Return the (x, y) coordinate for the center point of the cell that contains the specified text.  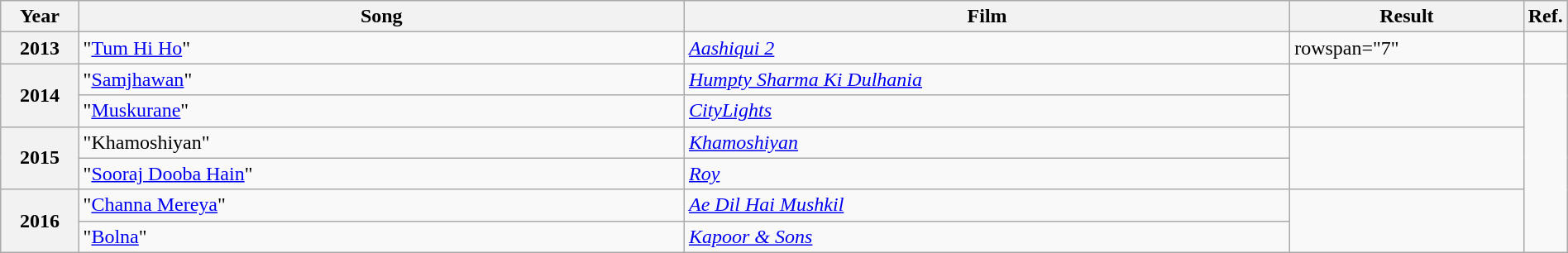
Roy (987, 174)
Year (40, 17)
Humpty Sharma Ki Dulhania (987, 79)
2015 (40, 158)
Ref. (1545, 17)
2016 (40, 221)
2014 (40, 95)
2013 (40, 48)
"Muskurane" (381, 111)
"Channa Mereya" (381, 205)
rowspan="7" (1408, 48)
Film (987, 17)
Khamoshiyan (987, 142)
Ae Dil Hai Mushkil (987, 205)
Aashiqui 2 (987, 48)
Result (1408, 17)
CityLights (987, 111)
"Bolna" (381, 236)
"Khamoshiyan" (381, 142)
Kapoor & Sons (987, 236)
Song (381, 17)
"Samjhawan" (381, 79)
"Sooraj Dooba Hain" (381, 174)
"Tum Hi Ho" (381, 48)
